For the text-containing cell, return its midpoint in (X, Y) coordinate format. 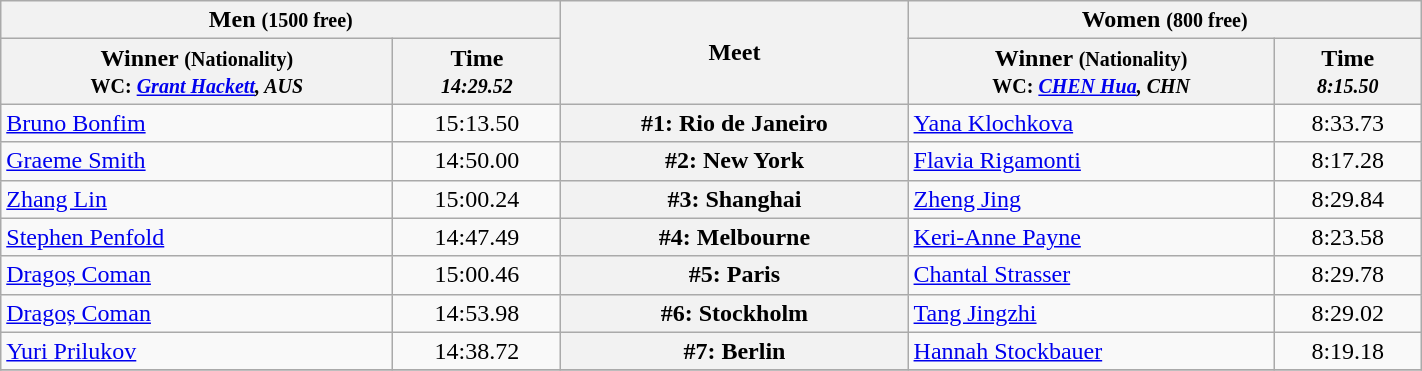
8:17.28 (1348, 161)
Zhang Lin (197, 199)
#5: Paris (734, 275)
Women (800 free) (1164, 20)
14:50.00 (477, 161)
#3: Shanghai (734, 199)
Winner (Nationality) WC: CHEN Hua, CHN (1091, 72)
#6: Stockholm (734, 313)
Men (1500 free) (281, 20)
14:38.72 (477, 351)
8:23.58 (1348, 237)
Yana Klochkova (1091, 123)
15:13.50 (477, 123)
Flavia Rigamonti (1091, 161)
Chantal Strasser (1091, 275)
Keri-Anne Payne (1091, 237)
15:00.24 (477, 199)
8:33.73 (1348, 123)
Stephen Penfold (197, 237)
15:00.46 (477, 275)
8:29.84 (1348, 199)
#4: Melbourne (734, 237)
Meet (734, 52)
Zheng Jing (1091, 199)
Yuri Prilukov (197, 351)
Time 14:29.52 (477, 72)
Graeme Smith (197, 161)
Tang Jingzhi (1091, 313)
#7: Berlin (734, 351)
14:47.49 (477, 237)
Hannah Stockbauer (1091, 351)
8:29.02 (1348, 313)
Bruno Bonfim (197, 123)
8:29.78 (1348, 275)
#1: Rio de Janeiro (734, 123)
Time 8:15.50 (1348, 72)
14:53.98 (477, 313)
8:19.18 (1348, 351)
#2: New York (734, 161)
Winner (Nationality) WC: Grant Hackett, AUS (197, 72)
